Detect which cell encompasses the target text, then output its (X, Y) center coordinate. 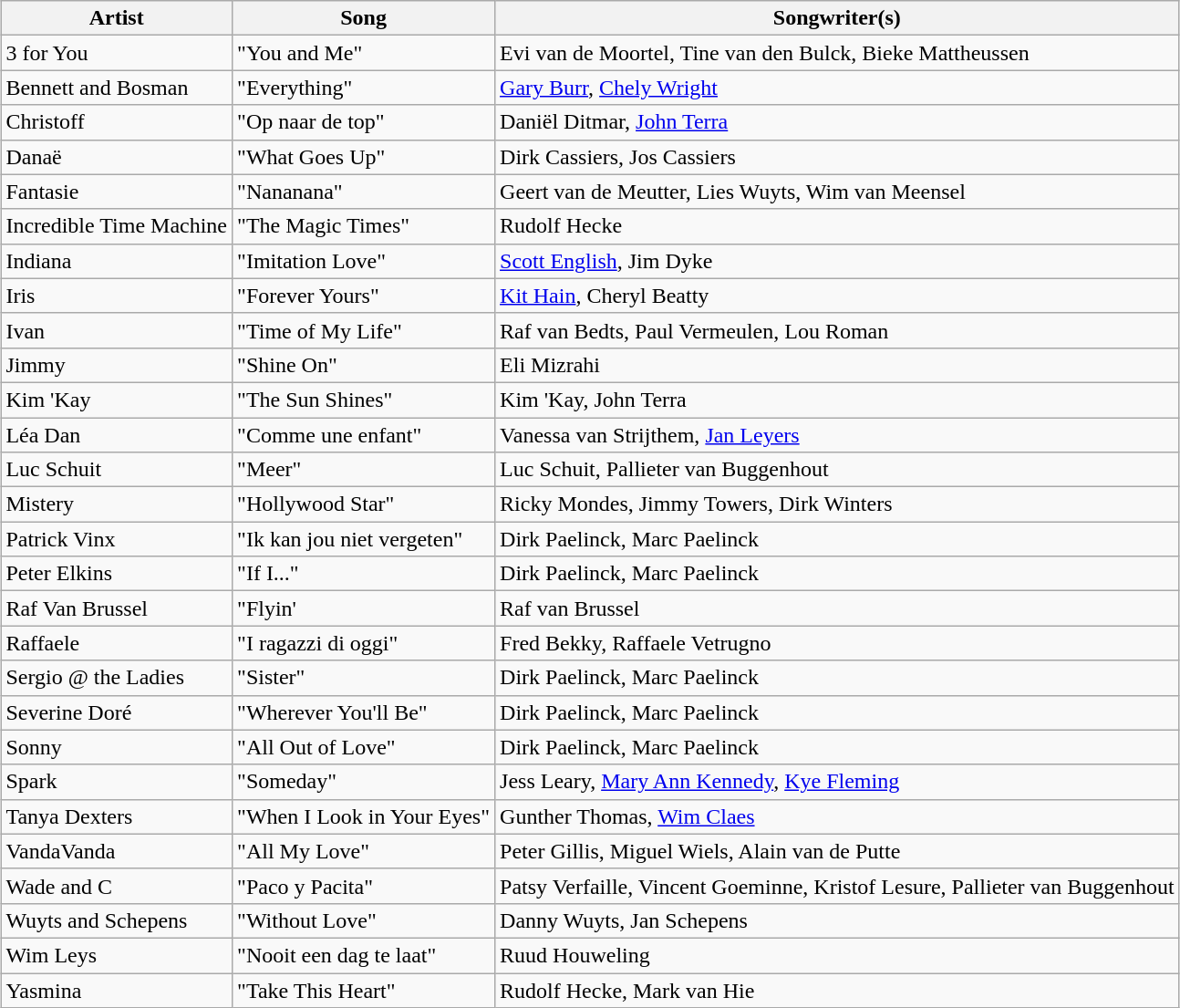
3 for You (117, 53)
Evi van de Moortel, Tine van den Bulck, Bieke Mattheussen (837, 53)
"Without Love" (364, 920)
"Imitation Love" (364, 261)
Spark (117, 782)
"Op naar de top" (364, 122)
Sergio @ the Ladies (117, 678)
Rudolf Hecke (837, 226)
Sonny (117, 747)
Geert van de Meutter, Lies Wuyts, Wim van Meensel (837, 192)
"I ragazzi di oggi" (364, 643)
Ruud Houweling (837, 955)
"Wherever You'll Be" (364, 712)
Danaë (117, 157)
Ivan (117, 330)
"Nananana" (364, 192)
Rudolf Hecke, Mark van Hie (837, 990)
Song (364, 18)
Kim 'Kay (117, 400)
Peter Gillis, Miguel Wiels, Alain van de Putte (837, 851)
"The Sun Shines" (364, 400)
"Hollywood Star" (364, 504)
Raffaele (117, 643)
Ricky Mondes, Jimmy Towers, Dirk Winters (837, 504)
Scott English, Jim Dyke (837, 261)
"Paco y Pacita" (364, 886)
VandaVanda (117, 851)
Kim 'Kay, John Terra (837, 400)
Yasmina (117, 990)
"Meer" (364, 470)
"Everything" (364, 88)
"You and Me" (364, 53)
Dirk Cassiers, Jos Cassiers (837, 157)
Wim Leys (117, 955)
Wuyts and Schepens (117, 920)
Eli Mizrahi (837, 365)
Indiana (117, 261)
Vanessa van Strijthem, Jan Leyers (837, 435)
Gunther Thomas, Wim Claes (837, 816)
Raf van Bedts, Paul Vermeulen, Lou Roman (837, 330)
"Ik kan jou niet vergeten" (364, 539)
"Shine On" (364, 365)
Jimmy (117, 365)
"Someday" (364, 782)
Mistery (117, 504)
"Take This Heart" (364, 990)
Patsy Verfaille, Vincent Goeminne, Kristof Lesure, Pallieter van Buggenhout (837, 886)
Wade and C (117, 886)
Fred Bekky, Raffaele Vetrugno (837, 643)
Patrick Vinx (117, 539)
"Flyin' (364, 608)
"If I..." (364, 574)
"Forever Yours" (364, 296)
Daniël Ditmar, John Terra (837, 122)
Artist (117, 18)
"What Goes Up" (364, 157)
Luc Schuit, Pallieter van Buggenhout (837, 470)
Raf Van Brussel (117, 608)
Christoff (117, 122)
Bennett and Bosman (117, 88)
Songwriter(s) (837, 18)
Raf van Brussel (837, 608)
"Comme une enfant" (364, 435)
"Nooit een dag te laat" (364, 955)
Jess Leary, Mary Ann Kennedy, Kye Fleming (837, 782)
Kit Hain, Cheryl Beatty (837, 296)
Fantasie (117, 192)
"All Out of Love" (364, 747)
Tanya Dexters (117, 816)
Luc Schuit (117, 470)
Gary Burr, Chely Wright (837, 88)
Incredible Time Machine (117, 226)
"When I Look in Your Eyes" (364, 816)
Iris (117, 296)
"All My Love" (364, 851)
"Time of My Life" (364, 330)
"The Magic Times" (364, 226)
Léa Dan (117, 435)
"Sister" (364, 678)
Danny Wuyts, Jan Schepens (837, 920)
Severine Doré (117, 712)
Peter Elkins (117, 574)
